Determine the [x, y] coordinate at the center of the cell enclosing the given text.  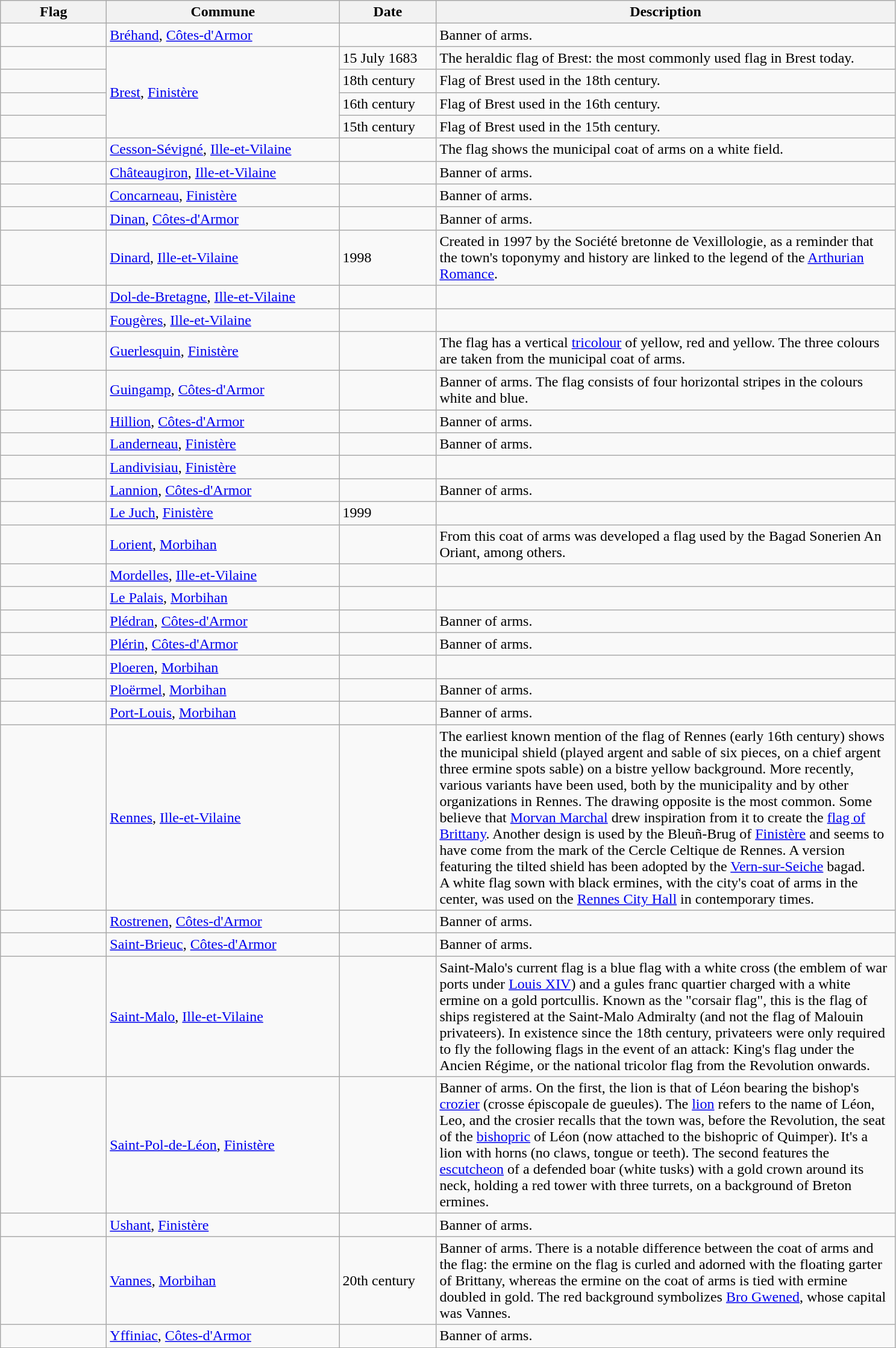
Description [665, 12]
18th century [388, 81]
Plédran, Côtes-d'Armor [223, 621]
Yffiniac, Côtes-d'Armor [223, 1336]
Commune [223, 12]
Saint-Brieuc, Côtes-d'Armor [223, 945]
1998 [388, 257]
Le Palais, Morbihan [223, 598]
Rennes, Ille-et-Vilaine [223, 817]
Rostrenen, Côtes-d'Armor [223, 922]
The heraldic flag of Brest: the most commonly used flag in Brest today. [665, 58]
15 July 1683 [388, 58]
The flag shows the municipal coat of arms on a white field. [665, 150]
Lannion, Côtes-d'Armor [223, 490]
Ploeren, Morbihan [223, 667]
16th century [388, 104]
Vannes, Morbihan [223, 1280]
Bréhand, Côtes-d'Armor [223, 35]
Flag [54, 12]
Banner of arms. The flag consists of four horizontal stripes in the colours white and blue. [665, 391]
Dol-de-Bretagne, Ille-et-Vilaine [223, 297]
Port-Louis, Morbihan [223, 713]
Guingamp, Côtes-d'Armor [223, 391]
20th century [388, 1280]
Landerneau, Finistère [223, 444]
Châteaugiron, Ille-et-Vilaine [223, 172]
Hillion, Côtes-d'Armor [223, 421]
Brest, Finistère [223, 92]
Landivisiau, Finistère [223, 467]
Saint-Malo, Ille-et-Vilaine [223, 1016]
Concarneau, Finistère [223, 195]
Flag of Brest used in the 18th century. [665, 81]
Le Juch, Finistère [223, 513]
From this coat of arms was developed a flag used by the Bagad Sonerien An Oriant, among others. [665, 544]
Date [388, 12]
15th century [388, 127]
The flag has a vertical tricolour of yellow, red and yellow. The three colours are taken from the municipal coat of arms. [665, 351]
Ushant, Finistère [223, 1225]
Guerlesquin, Finistère [223, 351]
Flag of Brest used in the 15th century. [665, 127]
Flag of Brest used in the 16th century. [665, 104]
Saint-Pol-de-Léon, Finistère [223, 1145]
1999 [388, 513]
Plérin, Côtes-d'Armor [223, 644]
Cesson-Sévigné, Ille-et-Vilaine [223, 150]
Dinan, Côtes-d'Armor [223, 218]
Mordelles, Ille-et-Vilaine [223, 575]
Fougères, Ille-et-Vilaine [223, 320]
Lorient, Morbihan [223, 544]
Ploërmel, Morbihan [223, 690]
Dinard, Ille-et-Vilaine [223, 257]
